Return (x, y) of the center of cell containing provided text 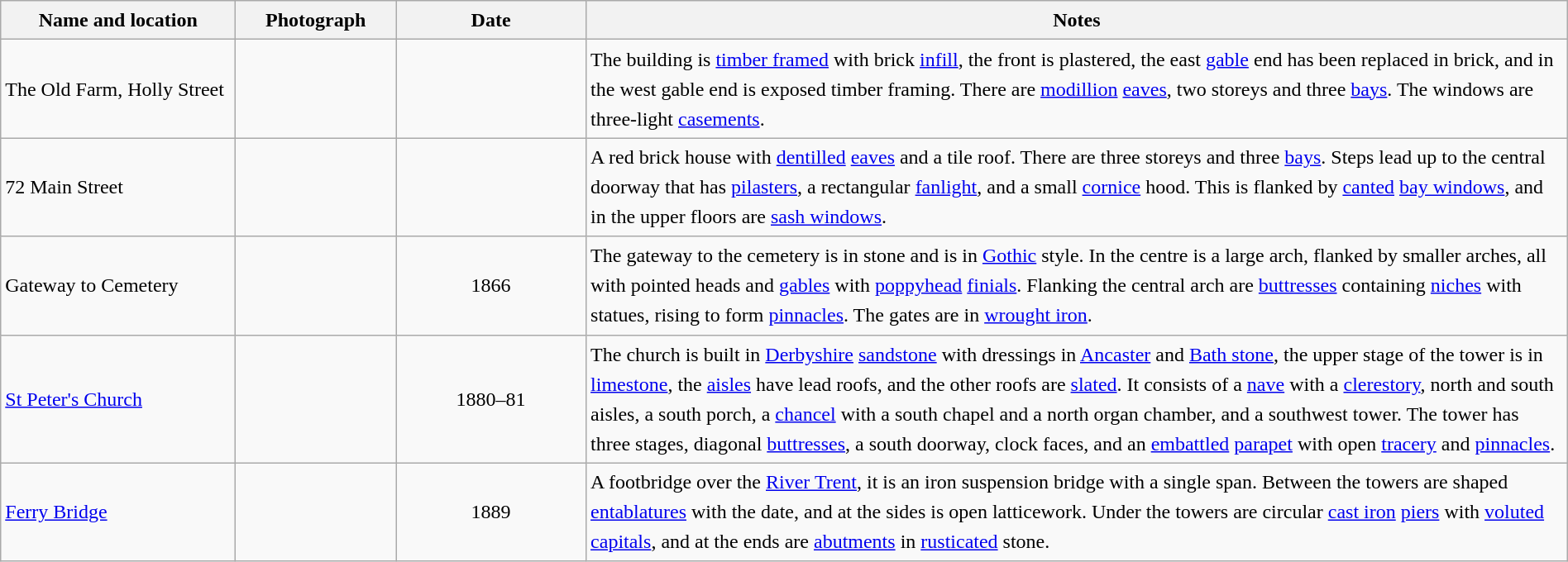
St Peter's Church (118, 398)
1880–81 (491, 398)
72 Main Street (118, 187)
Gateway to Cemetery (118, 286)
Date (491, 20)
1866 (491, 286)
The Old Farm, Holly Street (118, 89)
Notes (1077, 20)
Photograph (316, 20)
Ferry Bridge (118, 512)
Name and location (118, 20)
1889 (491, 512)
